Determine the [x, y] coordinate at the center of the cell enclosing the given text.  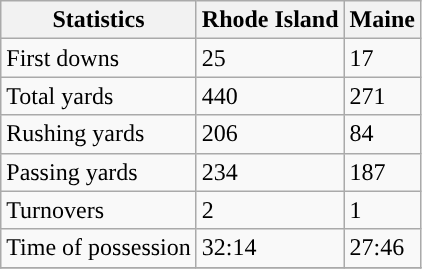
17 [382, 58]
Rushing yards [99, 134]
25 [270, 58]
187 [382, 172]
27:46 [382, 248]
234 [270, 172]
Passing yards [99, 172]
2 [270, 210]
1 [382, 210]
32:14 [270, 248]
Total yards [99, 96]
Turnovers [99, 210]
Statistics [99, 20]
206 [270, 134]
Time of possession [99, 248]
First downs [99, 58]
271 [382, 96]
Rhode Island [270, 20]
84 [382, 134]
440 [270, 96]
Maine [382, 20]
